For the text-containing cell, return its midpoint in (X, Y) coordinate format. 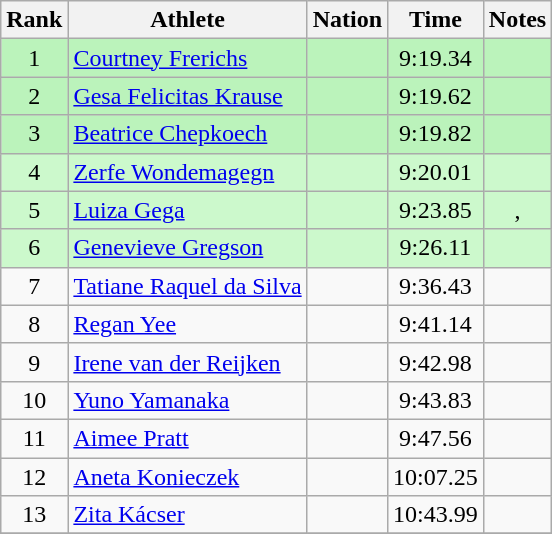
Courtney Frerichs (188, 58)
9 (34, 362)
Zita Kácser (188, 515)
9:43.83 (436, 400)
10 (34, 400)
Aimee Pratt (188, 438)
Rank (34, 20)
9:19.34 (436, 58)
Nation (347, 20)
11 (34, 438)
Tatiane Raquel da Silva (188, 286)
9:36.43 (436, 286)
9:19.62 (436, 96)
Genevieve Gregson (188, 248)
12 (34, 477)
, (517, 210)
Zerfe Wondemagegn (188, 172)
4 (34, 172)
10:07.25 (436, 477)
13 (34, 515)
Gesa Felicitas Krause (188, 96)
Yuno Yamanaka (188, 400)
Athlete (188, 20)
Irene van der Reijken (188, 362)
1 (34, 58)
8 (34, 324)
9:47.56 (436, 438)
5 (34, 210)
Aneta Konieczek (188, 477)
Luiza Gega (188, 210)
10:43.99 (436, 515)
Regan Yee (188, 324)
Notes (517, 20)
9:20.01 (436, 172)
2 (34, 96)
Beatrice Chepkoech (188, 134)
9:23.85 (436, 210)
7 (34, 286)
9:41.14 (436, 324)
9:19.82 (436, 134)
3 (34, 134)
9:42.98 (436, 362)
9:26.11 (436, 248)
6 (34, 248)
Time (436, 20)
